For the text-containing cell, return its midpoint in (X, Y) coordinate format. 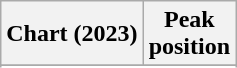
Peakposition (189, 34)
Chart (2023) (72, 34)
